Capture the cell that displays the provided text and extract its [X, Y] central coordinate. 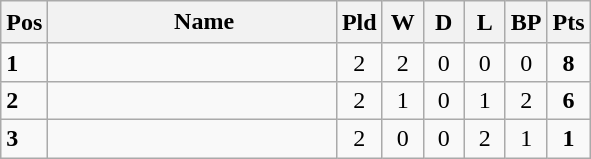
Pts [568, 22]
L [484, 22]
Pld [359, 22]
6 [568, 100]
D [444, 22]
Pos [24, 22]
BP [526, 22]
3 [24, 138]
W [402, 22]
8 [568, 62]
Name [192, 22]
